Detect which cell encompasses the target text, then output its (x, y) center coordinate. 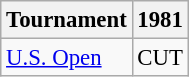
Tournament (66, 20)
1981 (160, 20)
CUT (160, 58)
U.S. Open (66, 58)
